Output the (X, Y) coordinate of the center of the cell containing the given text.  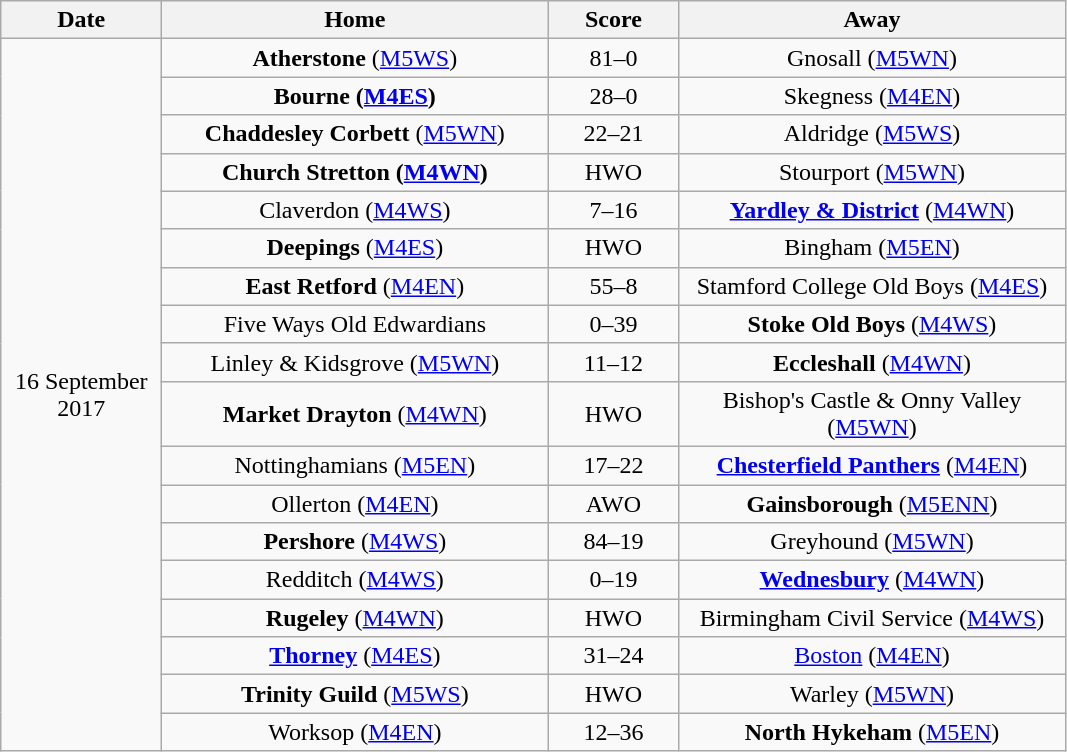
Birmingham Civil Service (M4WS) (872, 618)
Rugeley (M4WN) (355, 618)
Yardley & District (M4WN) (872, 210)
12–36 (614, 732)
Ollerton (M4EN) (355, 503)
Date (82, 20)
55–8 (614, 286)
Eccleshall (M4WN) (872, 362)
Gnosall (M5WN) (872, 58)
Bourne (M4ES) (355, 96)
Chaddesley Corbett (M5WN) (355, 134)
Pershore (M4WS) (355, 542)
Nottinghamians (M5EN) (355, 465)
7–16 (614, 210)
Thorney (M4ES) (355, 656)
Bingham (M5EN) (872, 248)
East Retford (M4EN) (355, 286)
Home (355, 20)
Away (872, 20)
Deepings (M4ES) (355, 248)
Redditch (M4WS) (355, 580)
Claverdon (M4WS) (355, 210)
0–19 (614, 580)
Gainsborough (M5ENN) (872, 503)
Market Drayton (M4WN) (355, 414)
Skegness (M4EN) (872, 96)
Score (614, 20)
Aldridge (M5WS) (872, 134)
AWO (614, 503)
North Hykeham (M5EN) (872, 732)
Church Stretton (M4WN) (355, 172)
Atherstone (M5WS) (355, 58)
Greyhound (M5WN) (872, 542)
Trinity Guild (M5WS) (355, 694)
81–0 (614, 58)
Stoke Old Boys (M4WS) (872, 324)
22–21 (614, 134)
0–39 (614, 324)
Stamford College Old Boys (M4ES) (872, 286)
Five Ways Old Edwardians (355, 324)
Bishop's Castle & Onny Valley (M5WN) (872, 414)
Chesterfield Panthers (M4EN) (872, 465)
11–12 (614, 362)
84–19 (614, 542)
Stourport (M5WN) (872, 172)
31–24 (614, 656)
Linley & Kidsgrove (M5WN) (355, 362)
28–0 (614, 96)
Wednesbury (M4WN) (872, 580)
Boston (M4EN) (872, 656)
Worksop (M4EN) (355, 732)
17–22 (614, 465)
16 September 2017 (82, 395)
Warley (M5WN) (872, 694)
